Find where the given text appears and provide that cell's center as (x, y) coordinate. 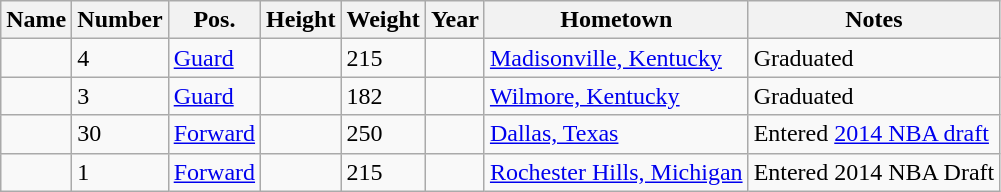
Dallas, Texas (616, 134)
Year (454, 20)
30 (120, 134)
Notes (874, 20)
3 (120, 96)
Hometown (616, 20)
Name (36, 20)
250 (383, 134)
Number (120, 20)
182 (383, 96)
Madisonville, Kentucky (616, 58)
Entered 2014 NBA Draft (874, 172)
Entered 2014 NBA draft (874, 134)
Height (301, 20)
Rochester Hills, Michigan (616, 172)
Pos. (214, 20)
4 (120, 58)
Weight (383, 20)
Wilmore, Kentucky (616, 96)
1 (120, 172)
